Find where the given text appears and provide that cell's center as (X, Y) coordinate. 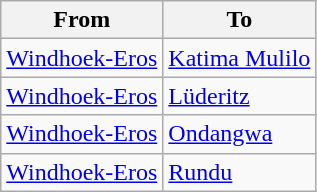
Ondangwa (240, 134)
Lüderitz (240, 96)
From (82, 20)
Rundu (240, 172)
To (240, 20)
Katima Mulilo (240, 58)
